Capture the cell that displays the provided text and extract its [X, Y] central coordinate. 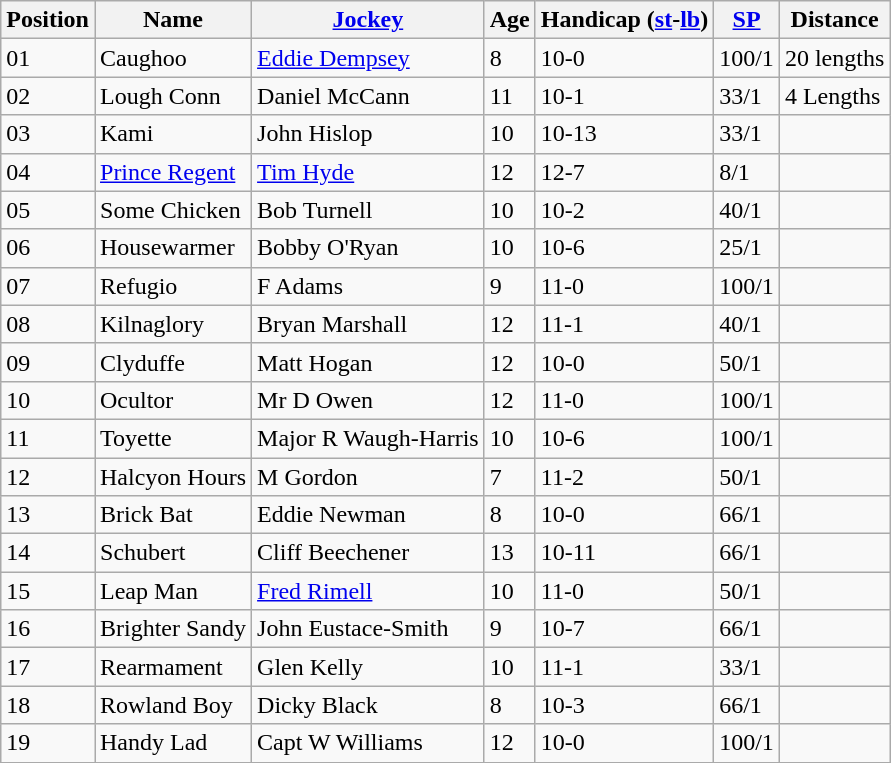
7 [510, 477]
19 [48, 743]
10-2 [624, 210]
Age [510, 20]
8/1 [747, 172]
18 [48, 705]
Lough Conn [172, 96]
Toyette [172, 438]
Tim Hyde [368, 172]
Prince Regent [172, 172]
Kilnaglory [172, 324]
17 [48, 667]
04 [48, 172]
25/1 [747, 248]
Some Chicken [172, 210]
Brick Bat [172, 515]
Ocultor [172, 400]
10-3 [624, 705]
08 [48, 324]
01 [48, 58]
02 [48, 96]
F Adams [368, 286]
Capt W Williams [368, 743]
Leap Man [172, 591]
Brighter Sandy [172, 629]
12-7 [624, 172]
Fred Rimell [368, 591]
07 [48, 286]
Matt Hogan [368, 362]
Clyduffe [172, 362]
Rearmament [172, 667]
03 [48, 134]
10-1 [624, 96]
Name [172, 20]
Bryan Marshall [368, 324]
Eddie Newman [368, 515]
John Eustace-Smith [368, 629]
06 [48, 248]
SP [747, 20]
Cliff Beechener [368, 553]
Kami [172, 134]
15 [48, 591]
Schubert [172, 553]
Dicky Black [368, 705]
Handicap (st-lb) [624, 20]
M Gordon [368, 477]
Rowland Boy [172, 705]
Handy Lad [172, 743]
10-7 [624, 629]
Jockey [368, 20]
05 [48, 210]
Glen Kelly [368, 667]
4 Lengths [834, 96]
Eddie Dempsey [368, 58]
Caughoo [172, 58]
John Hislop [368, 134]
Housewarmer [172, 248]
20 lengths [834, 58]
Major R Waugh-Harris [368, 438]
10-13 [624, 134]
Mr D Owen [368, 400]
Refugio [172, 286]
Daniel McCann [368, 96]
Bobby O'Ryan [368, 248]
Distance [834, 20]
14 [48, 553]
Position [48, 20]
Bob Turnell [368, 210]
10-11 [624, 553]
09 [48, 362]
Halcyon Hours [172, 477]
16 [48, 629]
11-2 [624, 477]
